Return [X, Y] of the center of cell containing provided text 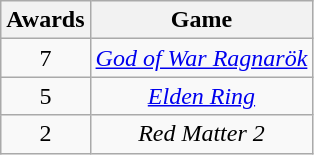
2 [46, 134]
Elden Ring [202, 96]
Awards [46, 20]
Red Matter 2 [202, 134]
7 [46, 58]
God of War Ragnarök [202, 58]
5 [46, 96]
Game [202, 20]
